Locate the cell with the specified text and output its (x, y) center coordinate. 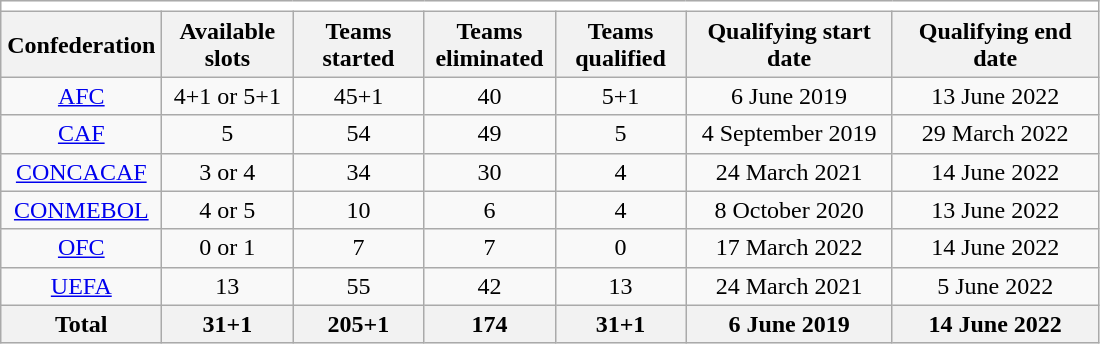
4 September 2019 (789, 134)
3 or 4 (228, 172)
Qualifying start date (789, 44)
CONMEBOL (82, 210)
Confederation (82, 44)
8 October 2020 (789, 210)
42 (490, 286)
4+1 or 5+1 (228, 96)
Available slots (228, 44)
10 (358, 210)
205+1 (358, 324)
Teams qualified (620, 44)
4 or 5 (228, 210)
5+1 (620, 96)
Qualifying end date (995, 44)
OFC (82, 248)
Teams eliminated (490, 44)
UEFA (82, 286)
45+1 (358, 96)
AFC (82, 96)
5 June 2022 (995, 286)
34 (358, 172)
174 (490, 324)
0 (620, 248)
0 or 1 (228, 248)
29 March 2022 (995, 134)
Total (82, 324)
CAF (82, 134)
30 (490, 172)
17 March 2022 (789, 248)
54 (358, 134)
CONCACAF (82, 172)
55 (358, 286)
40 (490, 96)
6 (490, 210)
Teams started (358, 44)
49 (490, 134)
